Scan for the cell matching the given text and deliver its [x, y] coordinate at center. 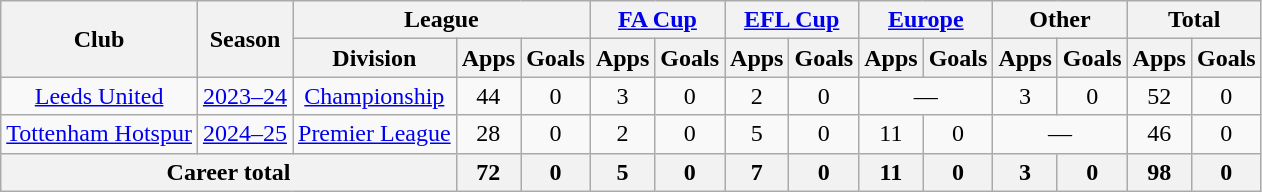
46 [1159, 134]
7 [757, 172]
Career total [228, 172]
FA Cup [657, 20]
72 [488, 172]
98 [1159, 172]
Total [1194, 20]
Championship [374, 96]
Other [1060, 20]
Club [100, 39]
Europe [926, 20]
44 [488, 96]
Premier League [374, 134]
Season [244, 39]
2024–25 [244, 134]
28 [488, 134]
League [441, 20]
Division [374, 58]
EFL Cup [792, 20]
Tottenham Hotspur [100, 134]
2023–24 [244, 96]
52 [1159, 96]
Leeds United [100, 96]
